Output the (x, y) coordinate of the center of the cell containing the given text.  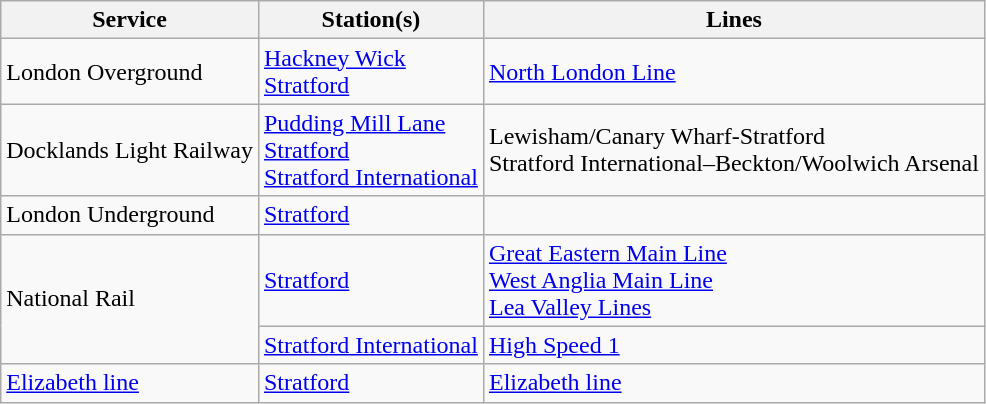
Lines (734, 20)
Lewisham/Canary Wharf-Stratford Stratford International–Beckton/Woolwich Arsenal (734, 150)
London Overground (130, 72)
Service (130, 20)
Docklands Light Railway (130, 150)
Hackney Wick Stratford (370, 72)
Stratford International (370, 345)
High Speed 1 (734, 345)
North London Line (734, 72)
Great Eastern Main Line West Anglia Main Line Lea Valley Lines (734, 280)
London Underground (130, 215)
Station(s) (370, 20)
Pudding Mill Lane Stratford Stratford International (370, 150)
National Rail (130, 299)
